For the text-containing cell, return its midpoint in [x, y] coordinate format. 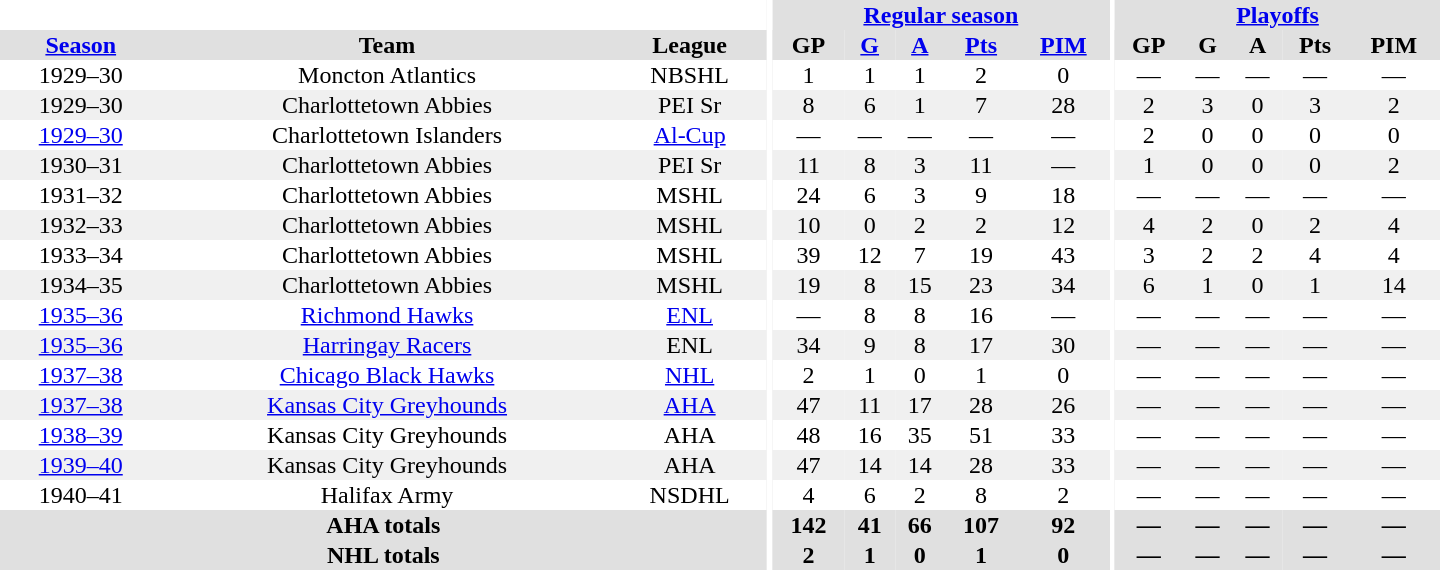
NHL totals [384, 555]
142 [808, 525]
18 [1063, 195]
Season [81, 45]
41 [870, 525]
48 [808, 435]
15 [920, 285]
1940–41 [81, 495]
1934–35 [81, 285]
Halifax Army [388, 495]
1939–40 [81, 465]
Team [388, 45]
Richmond Hawks [388, 315]
1933–34 [81, 255]
Moncton Atlantics [388, 75]
AHA totals [384, 525]
1932–33 [81, 225]
NBSHL [690, 75]
Harringay Racers [388, 345]
30 [1063, 345]
NSDHL [690, 495]
51 [981, 435]
107 [981, 525]
43 [1063, 255]
24 [808, 195]
92 [1063, 525]
1930–31 [81, 165]
Regular season [940, 15]
10 [808, 225]
Charlottetown Islanders [388, 135]
NHL [690, 375]
35 [920, 435]
66 [920, 525]
Chicago Black Hawks [388, 375]
39 [808, 255]
23 [981, 285]
1938–39 [81, 435]
League [690, 45]
1931–32 [81, 195]
26 [1063, 405]
Al-Cup [690, 135]
Playoffs [1278, 15]
